Output the (x, y) coordinate of the center of the cell containing the given text.  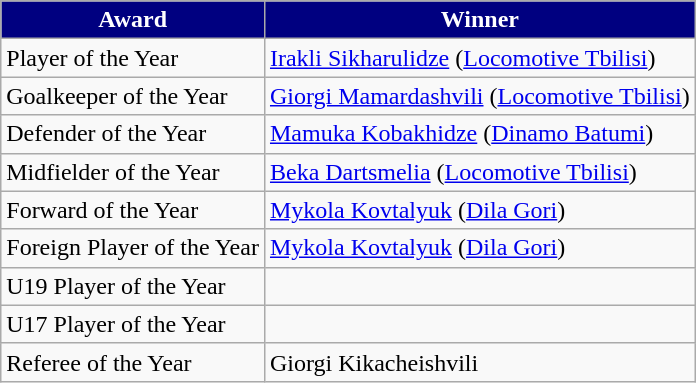
Player of the Year (133, 58)
Giorgi Mamardashvili (Locomotive Tbilisi) (480, 96)
Award (133, 20)
Defender of the Year (133, 134)
Foreign Player of the Year (133, 248)
Midfielder of the Year (133, 172)
Irakli Sikharulidze (Locomotive Tbilisi) (480, 58)
Goalkeeper of the Year (133, 96)
U19 Player of the Year (133, 286)
U17 Player of the Year (133, 324)
Beka Dartsmelia (Locomotive Tbilisi) (480, 172)
Referee of the Year (133, 362)
Giorgi Kikacheishvili (480, 362)
Winner (480, 20)
Forward of the Year (133, 210)
Mamuka Kobakhidze (Dinamo Batumi) (480, 134)
